From the cell containing the given text, extract its center point as [x, y] coordinate. 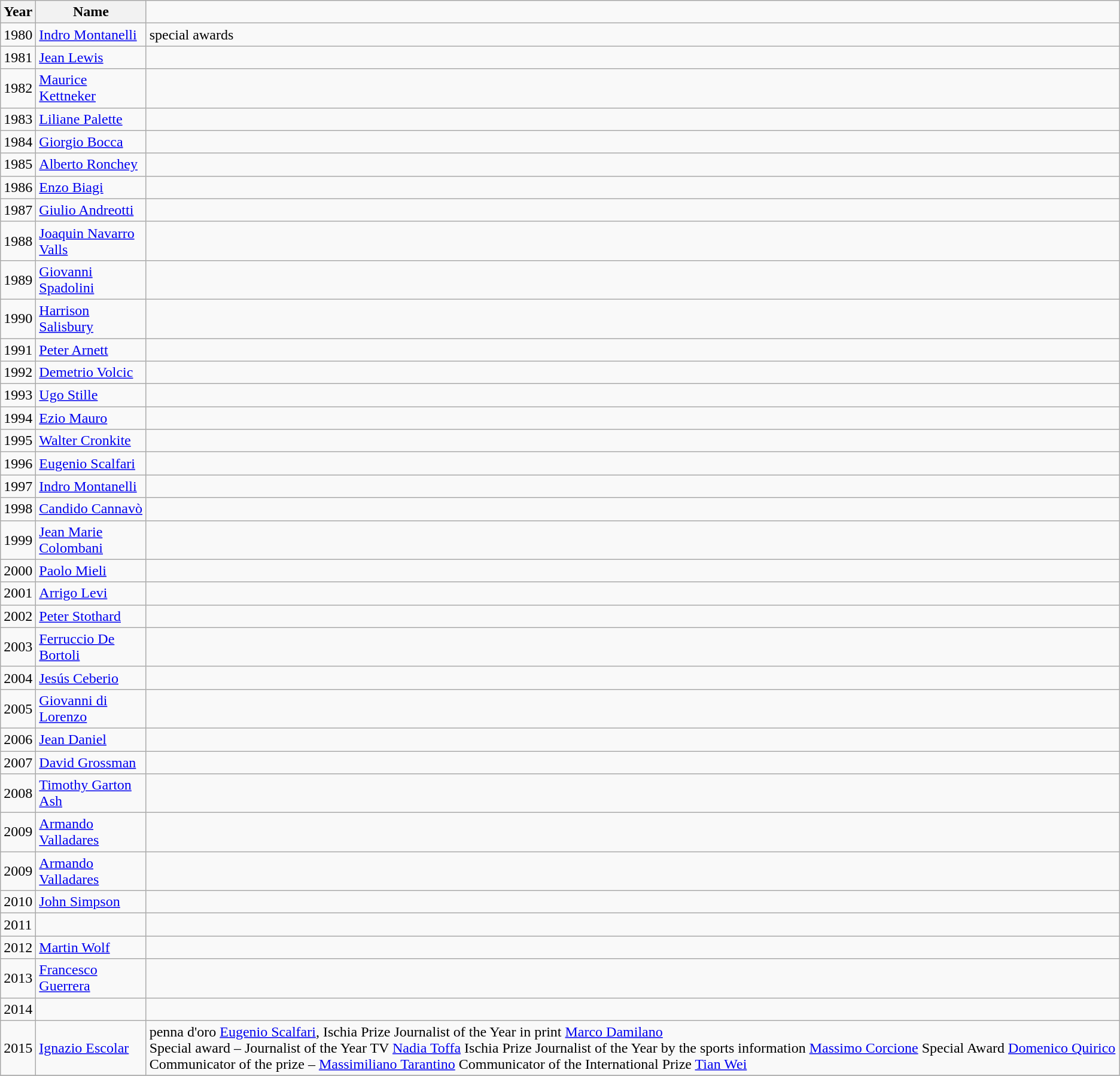
2001 [18, 593]
1985 [18, 164]
Demetrio Volcic [91, 373]
1992 [18, 373]
1994 [18, 418]
2004 [18, 678]
1980 [18, 35]
2015 [18, 1048]
Enzo Biagi [91, 187]
2014 [18, 1009]
Ugo Stille [91, 395]
2010 [18, 902]
Giulio Andreotti [91, 210]
Giovanni Spadolini [91, 280]
2003 [18, 647]
Peter Arnett [91, 350]
Francesco Guerrera [91, 979]
Year [18, 12]
special awards [633, 35]
1984 [18, 142]
Peter Stothard [91, 616]
Ezio Mauro [91, 418]
Harrison Salisbury [91, 318]
Eugenio Scalfari [91, 464]
2012 [18, 947]
1990 [18, 318]
1982 [18, 89]
Maurice Kettneker [91, 89]
John Simpson [91, 902]
Paolo Mieli [91, 571]
Joaquin Navarro Valls [91, 240]
Liliane Palette [91, 119]
2011 [18, 925]
1989 [18, 280]
2013 [18, 979]
1988 [18, 240]
Jean Lewis [91, 57]
1996 [18, 464]
1998 [18, 509]
Candido Cannavò [91, 509]
2005 [18, 708]
Giovanni di Lorenzo [91, 708]
Giorgio Bocca [91, 142]
1991 [18, 350]
Martin Wolf [91, 947]
1997 [18, 486]
1999 [18, 539]
Arrigo Levi [91, 593]
1993 [18, 395]
Jean Daniel [91, 739]
Walter Cronkite [91, 441]
Timothy Garton Ash [91, 793]
1981 [18, 57]
2008 [18, 793]
1986 [18, 187]
David Grossman [91, 763]
Name [91, 12]
1987 [18, 210]
Alberto Ronchey [91, 164]
Ferruccio De Bortoli [91, 647]
2000 [18, 571]
2002 [18, 616]
1983 [18, 119]
2007 [18, 763]
Jesús Ceberio [91, 678]
1995 [18, 441]
2006 [18, 739]
Jean Marie Colombani [91, 539]
Ignazio Escolar [91, 1048]
